Determine the (X, Y) coordinate at the center of the cell enclosing the given text.  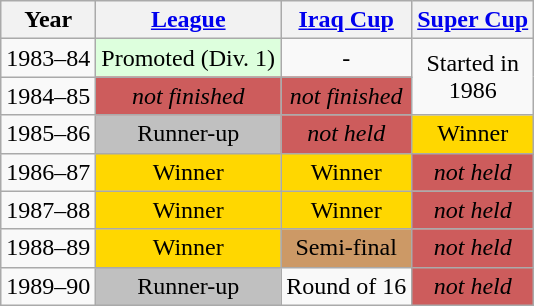
1985–86 (48, 134)
Round of 16 (346, 286)
Started in1986 (473, 77)
1989–90 (48, 286)
Super Cup (473, 20)
Semi-final (346, 248)
Year (48, 20)
- (346, 58)
1983–84 (48, 58)
1984–85 (48, 96)
1987–88 (48, 210)
Iraq Cup (346, 20)
Promoted (Div. 1) (188, 58)
League (188, 20)
1988–89 (48, 248)
1986–87 (48, 172)
